For the text-containing cell, return its midpoint in (x, y) coordinate format. 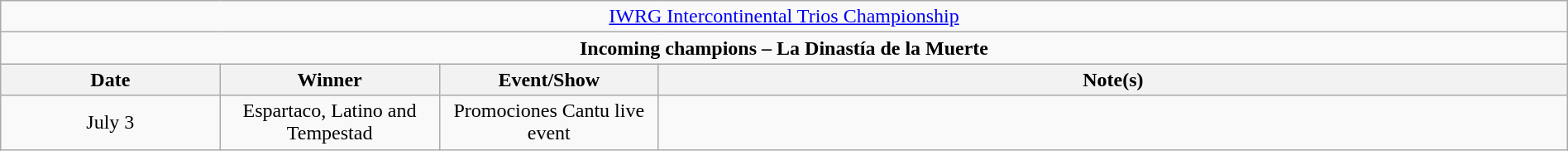
Espartaco, Latino and Tempestad (329, 123)
Winner (329, 80)
IWRG Intercontinental Trios Championship (784, 17)
Event/Show (549, 80)
Promociones Cantu live event (549, 123)
Date (111, 80)
Incoming champions – La Dinastía de la Muerte (784, 48)
July 3 (111, 123)
Note(s) (1113, 80)
